Extract the [x, y] coordinate from the center of the cell holding the provided text.  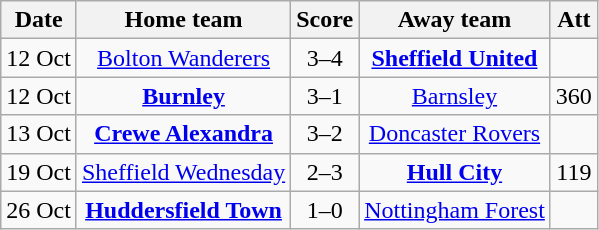
Crewe Alexandra [183, 134]
Home team [183, 20]
Away team [455, 20]
3–1 [325, 96]
Huddersfield Town [183, 210]
19 Oct [39, 172]
119 [574, 172]
Sheffield Wednesday [183, 172]
3–2 [325, 134]
Sheffield United [455, 58]
360 [574, 96]
Date [39, 20]
Burnley [183, 96]
1–0 [325, 210]
Barnsley [455, 96]
Hull City [455, 172]
Att [574, 20]
Score [325, 20]
Nottingham Forest [455, 210]
13 Oct [39, 134]
2–3 [325, 172]
26 Oct [39, 210]
3–4 [325, 58]
Doncaster Rovers [455, 134]
Bolton Wanderers [183, 58]
